Pinpoint the cell where the given text exists, returning its (X, Y) midpoint coordinate. 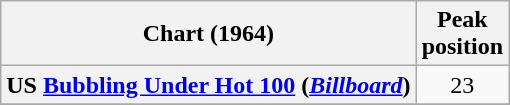
US Bubbling Under Hot 100 (Billboard) (208, 85)
23 (462, 85)
Peak position (462, 34)
Chart (1964) (208, 34)
